For the text-containing cell, return its midpoint in [x, y] coordinate format. 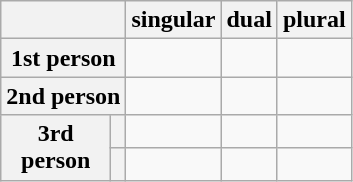
1st person [64, 58]
2nd person [64, 96]
3rdperson [56, 148]
plural [314, 20]
dual [249, 20]
singular [174, 20]
